Pinpoint the cell where the given text exists, returning its (x, y) midpoint coordinate. 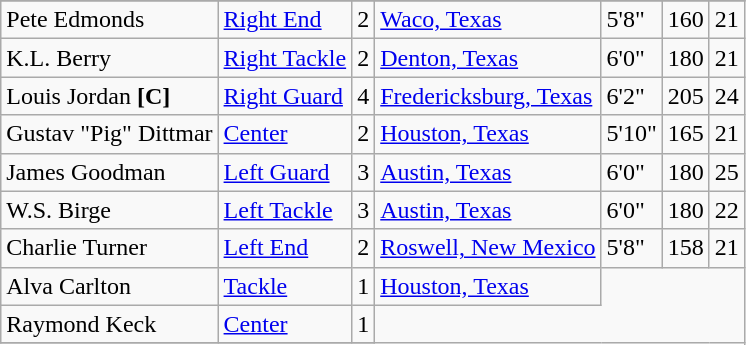
Pete Edmonds (110, 20)
5'10" (632, 134)
165 (686, 134)
James Goodman (110, 172)
Denton, Texas (488, 58)
Roswell, New Mexico (488, 248)
Alva Carlton (110, 286)
22 (726, 210)
Waco, Texas (488, 20)
K.L. Berry (110, 58)
Gustav "Pig" Dittmar (110, 134)
Left End (285, 248)
Tackle (285, 286)
Right End (285, 20)
W.S. Birge (110, 210)
Raymond Keck (110, 324)
160 (686, 20)
6'2" (632, 96)
Left Guard (285, 172)
4 (364, 96)
Fredericksburg, Texas (488, 96)
Right Guard (285, 96)
Charlie Turner (110, 248)
Louis Jordan [C] (110, 96)
25 (726, 172)
158 (686, 248)
24 (726, 96)
Left Tackle (285, 210)
Right Tackle (285, 58)
205 (686, 96)
